Pinpoint the cell where the given text exists, returning its (X, Y) midpoint coordinate. 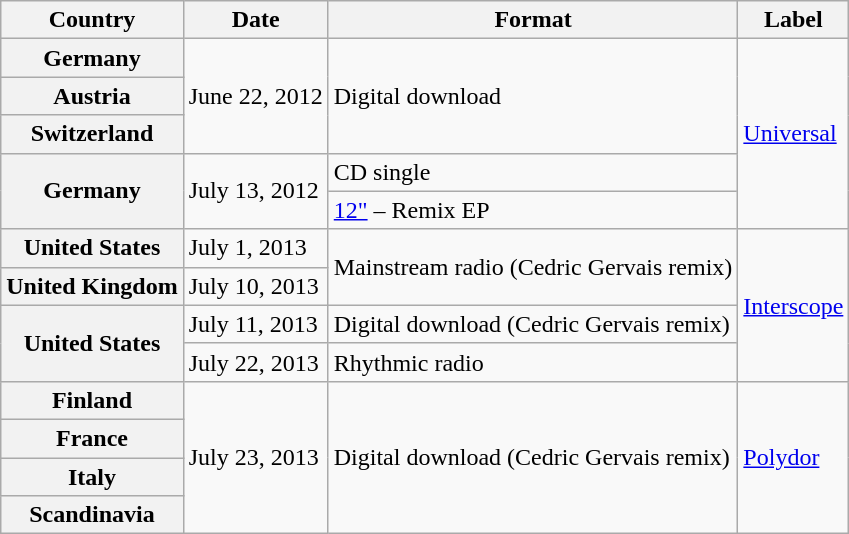
France (92, 438)
Interscope (794, 305)
July 10, 2013 (256, 286)
July 22, 2013 (256, 362)
Format (533, 20)
Austria (92, 96)
July 13, 2012 (256, 191)
June 22, 2012 (256, 96)
July 1, 2013 (256, 248)
July 11, 2013 (256, 324)
Polydor (794, 457)
Scandinavia (92, 515)
Label (794, 20)
Mainstream radio (Cedric Gervais remix) (533, 267)
Finland (92, 400)
Italy (92, 477)
Switzerland (92, 134)
12" – Remix EP (533, 210)
United Kingdom (92, 286)
Country (92, 20)
CD single (533, 172)
Digital download (533, 96)
July 23, 2013 (256, 457)
Universal (794, 134)
Date (256, 20)
Rhythmic radio (533, 362)
